Return the (x, y) coordinate for the center point of the cell that contains the specified text.  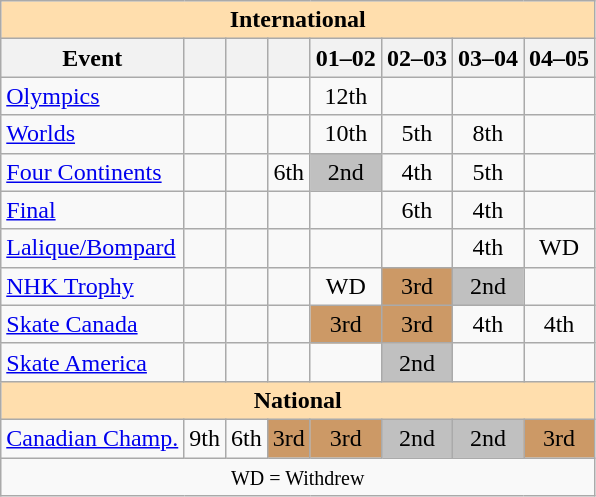
04–05 (560, 58)
Skate America (92, 362)
Olympics (92, 96)
12th (346, 96)
Lalique/Bompard (92, 248)
WD = Withdrew (298, 477)
03–04 (488, 58)
01–02 (346, 58)
02–03 (416, 58)
10th (346, 134)
Event (92, 58)
Worlds (92, 134)
Four Continents (92, 172)
Final (92, 210)
Skate Canada (92, 324)
Canadian Champ. (92, 438)
8th (488, 134)
International (298, 20)
9th (205, 438)
NHK Trophy (92, 286)
National (298, 400)
